Find where the given text appears and provide that cell's center as [x, y] coordinate. 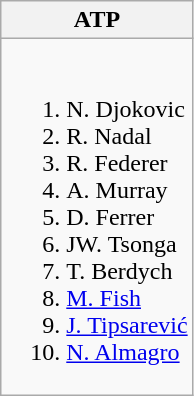
N. Djokovic R. Nadal R. Federer A. Murray D. Ferrer JW. Tsonga T. Berdych M. Fish J. Tipsarević N. Almagro [97, 217]
ATP [97, 20]
